Return the [x, y] coordinate for the center point of the cell that contains the specified text.  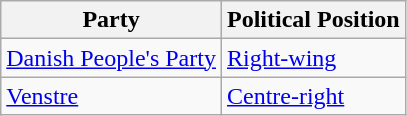
Centre-right [313, 96]
Venstre [112, 96]
Right-wing [313, 58]
Danish People's Party [112, 58]
Political Position [313, 20]
Party [112, 20]
